Identify which cell holds the provided text, then report its [x, y] central coordinate. 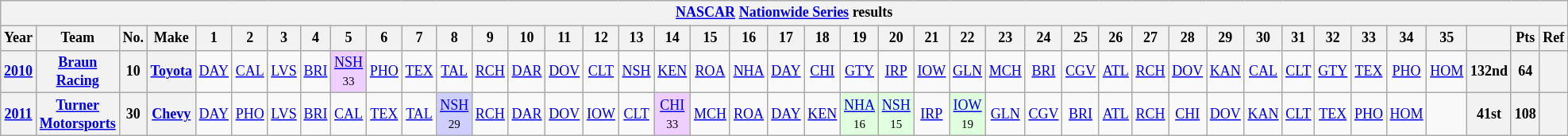
NSH15 [896, 115]
17 [786, 38]
6 [384, 38]
Pts [1525, 38]
28 [1188, 38]
64 [1525, 72]
23 [1005, 38]
11 [564, 38]
Toyota [171, 72]
22 [968, 38]
9 [490, 38]
Ref [1554, 38]
12 [602, 38]
NSH [637, 72]
25 [1081, 38]
33 [1369, 38]
18 [823, 38]
132nd [1489, 72]
13 [637, 38]
3 [284, 38]
7 [419, 38]
108 [1525, 115]
NSH29 [454, 115]
20 [896, 38]
2 [249, 38]
Chevy [171, 115]
2010 [19, 72]
NHA [749, 72]
NASCAR Nationwide Series results [784, 13]
NHA16 [860, 115]
19 [860, 38]
21 [932, 38]
29 [1226, 38]
41st [1489, 115]
Turner Motorsports [78, 115]
Make [171, 38]
Braun Racing [78, 72]
34 [1407, 38]
24 [1043, 38]
4 [316, 38]
CHI33 [672, 115]
16 [749, 38]
1 [214, 38]
26 [1115, 38]
27 [1150, 38]
Year [19, 38]
14 [672, 38]
32 [1333, 38]
8 [454, 38]
IOW19 [968, 115]
5 [349, 38]
Team [78, 38]
No. [133, 38]
2011 [19, 115]
31 [1299, 38]
35 [1447, 38]
NSH33 [349, 72]
15 [711, 38]
